Capture the cell that displays the provided text and extract its (X, Y) central coordinate. 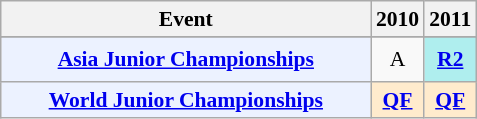
World Junior Championships (186, 100)
A (398, 60)
2011 (450, 19)
Asia Junior Championships (186, 60)
R2 (450, 60)
Event (186, 19)
2010 (398, 19)
